Locate the cell with the specified text and output its (X, Y) center coordinate. 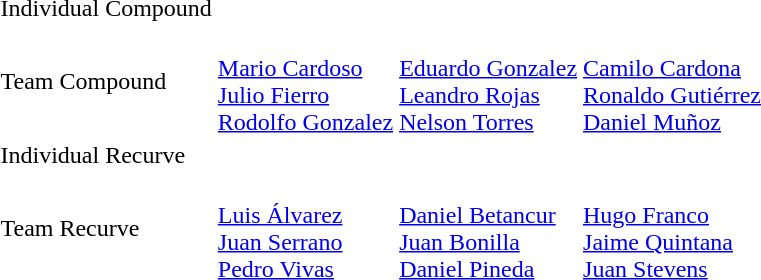
Eduardo GonzalezLeandro RojasNelson Torres (488, 82)
Mario CardosoJulio FierroRodolfo Gonzalez (305, 82)
